Scan for the cell matching the given text and deliver its [X, Y] coordinate at center. 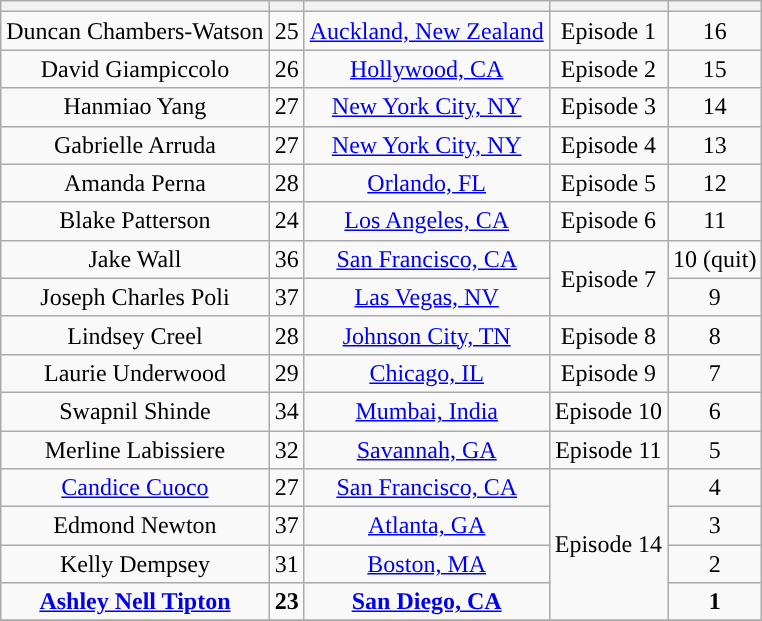
25 [286, 31]
4 [715, 488]
Episode 5 [608, 183]
3 [715, 526]
Jake Wall [135, 259]
Laurie Underwood [135, 373]
5 [715, 449]
Episode 1 [608, 31]
32 [286, 449]
15 [715, 69]
Hollywood, CA [426, 69]
Boston, MA [426, 564]
Amanda Perna [135, 183]
Episode 14 [608, 545]
10 (quit) [715, 259]
Episode 4 [608, 145]
Orlando, FL [426, 183]
31 [286, 564]
Las Vegas, NV [426, 297]
8 [715, 335]
Joseph Charles Poli [135, 297]
Blake Patterson [135, 221]
13 [715, 145]
Episode 9 [608, 373]
34 [286, 411]
23 [286, 602]
Chicago, IL [426, 373]
2 [715, 564]
David Giampiccolo [135, 69]
26 [286, 69]
Ashley Nell Tipton [135, 602]
Candice Cuoco [135, 488]
14 [715, 107]
Merline Labissiere [135, 449]
Swapnil Shinde [135, 411]
Johnson City, TN [426, 335]
Episode 6 [608, 221]
Mumbai, India [426, 411]
9 [715, 297]
Edmond Newton [135, 526]
36 [286, 259]
Los Angeles, CA [426, 221]
Episode 10 [608, 411]
12 [715, 183]
11 [715, 221]
Episode 8 [608, 335]
Episode 7 [608, 278]
24 [286, 221]
Kelly Dempsey [135, 564]
29 [286, 373]
Episode 3 [608, 107]
6 [715, 411]
San Diego, CA [426, 602]
Hanmiao Yang [135, 107]
7 [715, 373]
Gabrielle Arruda [135, 145]
Savannah, GA [426, 449]
16 [715, 31]
Duncan Chambers-Watson [135, 31]
Lindsey Creel [135, 335]
Episode 11 [608, 449]
Atlanta, GA [426, 526]
Episode 2 [608, 69]
Auckland, New Zealand [426, 31]
1 [715, 602]
